Scan for the cell matching the given text and deliver its [x, y] coordinate at center. 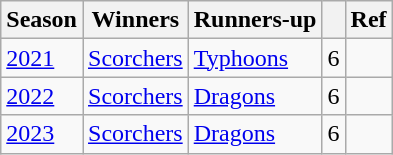
2023 [42, 134]
2022 [42, 96]
Winners [135, 20]
Ref [368, 20]
2021 [42, 58]
Typhoons [255, 58]
Season [42, 20]
Runners-up [255, 20]
